Search for the cell housing the specified text and yield its [X, Y] center coordinate. 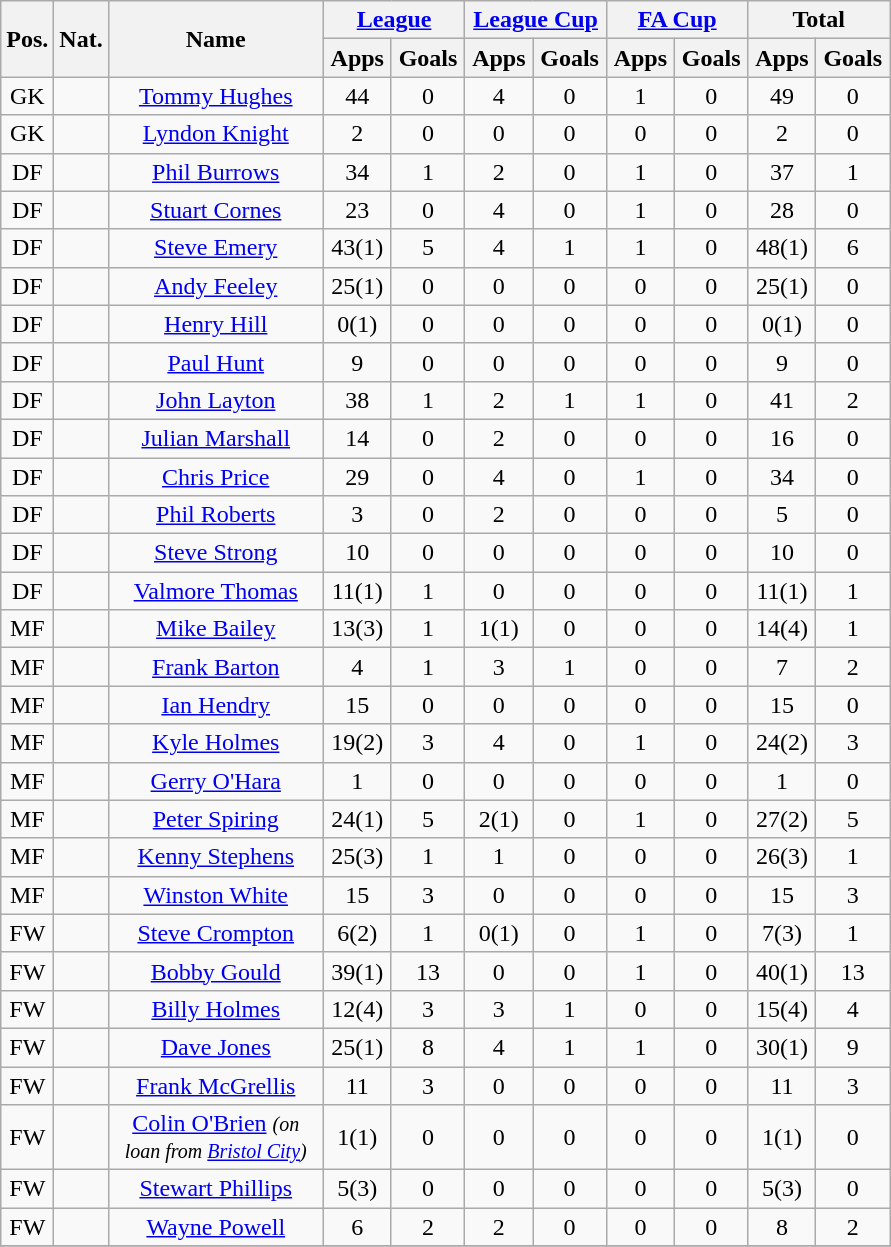
Winston White [216, 895]
Julian Marshall [216, 438]
John Layton [216, 400]
44 [357, 96]
Valmore Thomas [216, 591]
30(1) [782, 1047]
28 [782, 210]
Stuart Cornes [216, 210]
Nat. [81, 39]
15(4) [782, 1009]
Steve Crompton [216, 933]
Colin O'Brien (on loan from Bristol City) [216, 1138]
Bobby Gould [216, 971]
Chris Price [216, 477]
Andy Feeley [216, 286]
Phil Roberts [216, 515]
Stewart Phillips [216, 1189]
7 [782, 667]
Paul Hunt [216, 362]
Mike Bailey [216, 629]
24(1) [357, 819]
Ian Hendry [216, 705]
19(2) [357, 743]
38 [357, 400]
Wayne Powell [216, 1227]
16 [782, 438]
Pos. [28, 39]
27(2) [782, 819]
Frank McGrellis [216, 1085]
Steve Emery [216, 248]
Kenny Stephens [216, 857]
Lyndon Knight [216, 134]
43(1) [357, 248]
6(2) [357, 933]
Steve Strong [216, 553]
League Cup [536, 20]
13(3) [357, 629]
League [394, 20]
25(3) [357, 857]
39(1) [357, 971]
24(2) [782, 743]
14(4) [782, 629]
Name [216, 39]
48(1) [782, 248]
12(4) [357, 1009]
FA Cup [677, 20]
49 [782, 96]
Total [819, 20]
2(1) [499, 819]
7(3) [782, 933]
37 [782, 172]
14 [357, 438]
Frank Barton [216, 667]
40(1) [782, 971]
Tommy Hughes [216, 96]
Dave Jones [216, 1047]
Peter Spiring [216, 819]
Henry Hill [216, 324]
Phil Burrows [216, 172]
Kyle Holmes [216, 743]
23 [357, 210]
26(3) [782, 857]
Gerry O'Hara [216, 781]
29 [357, 477]
Billy Holmes [216, 1009]
41 [782, 400]
